Return the (x, y) coordinate for the center point of the cell that contains the specified text.  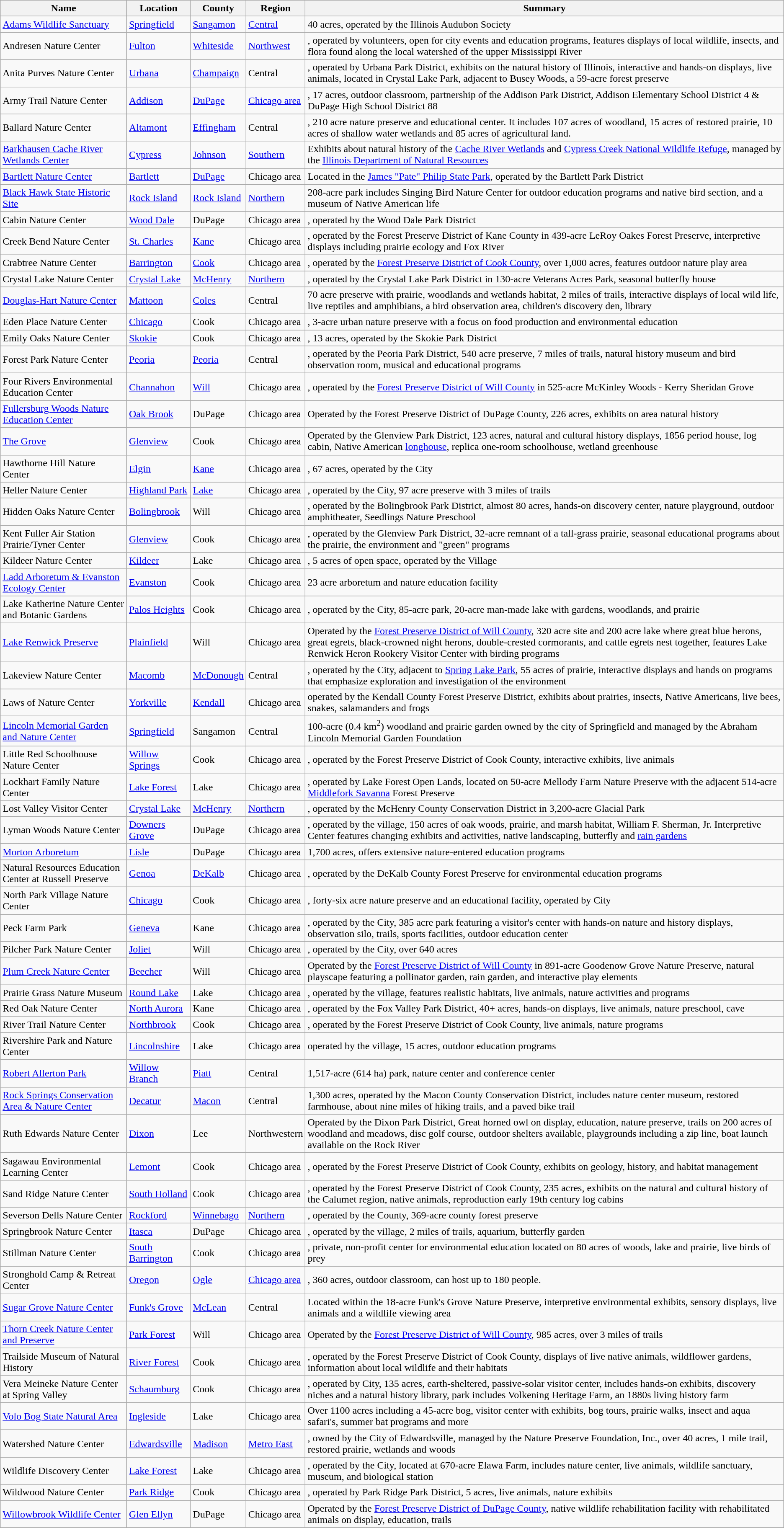
Madison (218, 1443)
Cypress (158, 155)
Volo Bog State Natural Area (64, 1417)
McLean (218, 1308)
County (218, 8)
, operated by the village, features realistic habitats, live animals, nature activities and programs (544, 993)
Red Oak Nature Center (64, 1009)
, private, non-profit center for environmental education located on 80 acres of woods, lake and prairie, live birds of prey (544, 1252)
Rockford (158, 1215)
Macomb (158, 675)
Army Trail Nature Center (64, 101)
Anita Purves Nature Center (64, 73)
, operated by the Crystal Lake Park District in 130-acre Veterans Acres Park, seasonal butterfly house (544, 279)
River Trail Nature Center (64, 1025)
Northwest (276, 46)
Wildlife Discovery Center (64, 1471)
Lake Katherine Nature Center and Botanic Gardens (64, 609)
Bartlett Nature Center (64, 176)
North Aurora (158, 1009)
40 acres, operated by the Illinois Audubon Society (544, 24)
Oak Brook (158, 414)
Forest Park Nature Center (64, 359)
Lockhart Family Nature Center (64, 787)
operated by the Kendall County Forest Preserve District, exhibits about prairies, insects, Native Americans, live bees, snakes, salamanders and frogs (544, 703)
Adams Wildlife Sanctuary (64, 24)
, operated by the Forest Preserve District of Cook County, live animals, nature programs (544, 1025)
Macon (218, 1101)
, operated by the Forest Preserve District of Cook County, over 1,000 acres, features outdoor nature play area (544, 263)
Ruth Edwards Nature Center (64, 1133)
St. Charles (158, 241)
Lyman Woods Nature Center (64, 830)
Lisle (158, 852)
Lost Valley Visitor Center (64, 808)
, operated by the DeKalb County Forest Preserve for environmental education programs (544, 873)
Summary (544, 8)
Peck Farm Park (64, 928)
Urbana (158, 73)
Emily Oaks Nature Center (64, 338)
Pilcher Park Nature Center (64, 950)
23 acre arboretum and nature education facility (544, 582)
Stronghold Camp & Retreat Center (64, 1280)
, operated by Park Ridge Park District, 5 acres, live animals, nature exhibits (544, 1492)
Bolingbrook (158, 512)
, forty-six acre nature preserve and an educational facility, operated by City (544, 901)
Winnebago (218, 1215)
Edwardsville (158, 1443)
Channahon (158, 387)
South Holland (158, 1194)
Stillman Nature Center (64, 1252)
Laws of Nature Center (64, 703)
Kendall (218, 703)
Sugar Grove Nature Center (64, 1308)
Natural Resources Education Center at Russell Preserve (64, 873)
Wildwood Nature Center (64, 1492)
100-acre (0.4 km2) woodland and prairie garden owned by the city of Springfield and managed by the Abraham Lincoln Memorial Garden Foundation (544, 731)
operated by the village, 15 acres, outdoor education programs (544, 1046)
Johnson (218, 155)
The Grove (64, 441)
Plainfield (158, 642)
, operated by Lake Forest Open Lands, located on 50-acre Mellody Farm Nature Preserve with the adjacent 514-acre Middlefork Savanna Forest Preserve (544, 787)
Coles (218, 301)
1,517-acre (614 ha) park, nature center and conference center (544, 1073)
, operated by the City, located at 670-acre Elawa Farm, includes nature center, live animals, wildlife sanctuary, museum, and biological station (544, 1471)
Black Hawk State Historic Site (64, 198)
Robert Allerton Park (64, 1073)
Region (276, 8)
, operated by the Forest Preserve District of Cook County, exhibits on geology, history, and habitat management (544, 1166)
208-acre park includes Singing Bird Nature Center for outdoor education programs and native bird section, and a museum of Native American life (544, 198)
Metro East (276, 1443)
Lincoln Memorial Garden and Nature Center (64, 731)
, operated by the County, 369-acre county forest preserve (544, 1215)
Northwestern (276, 1133)
, operated by the Forest Preserve District of Will County in 525-acre McKinley Woods - Kerry Sheridan Grove (544, 387)
Lemont (158, 1166)
, 17 acres, outdoor classroom, partnership of the Addison Park District, Addison Elementary School District 4 & DuPage High School District 88 (544, 101)
, 360 acres, outdoor classroom, can host up to 180 people. (544, 1280)
Name (64, 8)
Trailside Museum of Natural History (64, 1362)
Crabtree Nature Center (64, 263)
Whiteside (218, 46)
, operated by the Wood Dale Park District (544, 219)
1,700 acres, offers extensive nature-entered education programs (544, 852)
Operated by the Forest Preserve District of DuPage County, 226 acres, exhibits on area natural history (544, 414)
Hawthorne Hill Nature Center (64, 468)
Andresen Nature Center (64, 46)
Highland Park (158, 490)
Eden Place Nature Center (64, 322)
Lee (218, 1133)
Heller Nature Center (64, 490)
Itasca (158, 1231)
, 3-acre urban nature preserve with a focus on food production and environmental education (544, 322)
, operated by the Forest Preserve District of Cook County, interactive exhibits, live animals (544, 760)
Douglas-Hart Nature Center (64, 301)
Sand Ridge Nature Center (64, 1194)
Elgin (158, 468)
Barrington (158, 263)
Barkhausen Cache River Wetlands Center (64, 155)
Downers Grove (158, 830)
Mattoon (158, 301)
Four Rivers Environmental Education Center (64, 387)
Decatur (158, 1101)
Schaumburg (158, 1389)
Genoa (158, 873)
Creek Bend Nature Center (64, 241)
Park Forest (158, 1334)
Northbrook (158, 1025)
Piatt (218, 1073)
Plum Creek Nature Center (64, 971)
DeKalb (218, 873)
Glen Ellyn (158, 1514)
North Park Village Nature Center (64, 901)
Ogle (218, 1280)
, operated by the City, 97 acre preserve with 3 miles of trails (544, 490)
Geneva (158, 928)
Ballard Nature Center (64, 127)
Thorn Creek Nature Center and Preserve (64, 1334)
Skokie (158, 338)
Altamont (158, 127)
South Barrington (158, 1252)
Vera Meineke Nature Center at Spring Valley (64, 1389)
Yorkville (158, 703)
, operated by the McHenry County Conservation District in 3,200-acre Glacial Park (544, 808)
Oregon (158, 1280)
Cabin Nature Center (64, 219)
Palos Heights (158, 609)
Lake Renwick Preserve (64, 642)
, operated by the village, 2 miles of trails, aquarium, butterfly garden (544, 1231)
Rivershire Park and Nature Center (64, 1046)
, operated by the City, over 640 acres (544, 950)
Ingleside (158, 1417)
Severson Dells Nature Center (64, 1215)
, 5 acres of open space, operated by the Village (544, 560)
Willow Branch (158, 1073)
, 67 acres, operated by the City (544, 468)
Dixon (158, 1133)
Little Red Schoolhouse Nature Center (64, 760)
Round Lake (158, 993)
Operated by the Forest Preserve District of Will County, 985 acres, over 3 miles of trails (544, 1334)
Park Ridge (158, 1492)
Lincolnshire (158, 1046)
Hidden Oaks Nature Center (64, 512)
Addison (158, 101)
Kildeer Nature Center (64, 560)
Sagawau Environmental Learning Center (64, 1166)
, operated by the Fox Valley Park District, 40+ acres, hands-on displays, live animals, nature preschool, cave (544, 1009)
Fulton (158, 46)
Fullersburg Woods Nature Education Center (64, 414)
McDonough (218, 675)
Ladd Arboretum & Evanston Ecology Center (64, 582)
Willowbrook Wildlife Center (64, 1514)
Beecher (158, 971)
Located in the James "Pate" Philip State Park, operated by the Bartlett Park District (544, 176)
River Forest (158, 1362)
Effingham (218, 127)
Rock Springs Conservation Area & Nature Center (64, 1101)
Southern (276, 155)
Bartlett (158, 176)
Kent Fuller Air Station Prairie/Tyner Center (64, 539)
Kildeer (158, 560)
Wood Dale (158, 219)
Watershed Nature Center (64, 1443)
, 13 acres, operated by the Skokie Park District (544, 338)
Champaign (218, 73)
Funk's Grove (158, 1308)
Willow Springs (158, 760)
Joliet (158, 950)
Location (158, 8)
Evanston (158, 582)
, operated by the City, 85-acre park, 20-acre man-made lake with gardens, woodlands, and prairie (544, 609)
Crystal Lake Nature Center (64, 279)
Prairie Grass Nature Museum (64, 993)
Lakeview Nature Center (64, 675)
Springbrook Nature Center (64, 1231)
Morton Arboretum (64, 852)
